Pinpoint the cell where the given text exists, returning its (x, y) midpoint coordinate. 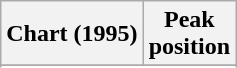
Peakposition (189, 34)
Chart (1995) (72, 34)
